Return (x, y) of the center of cell containing provided text 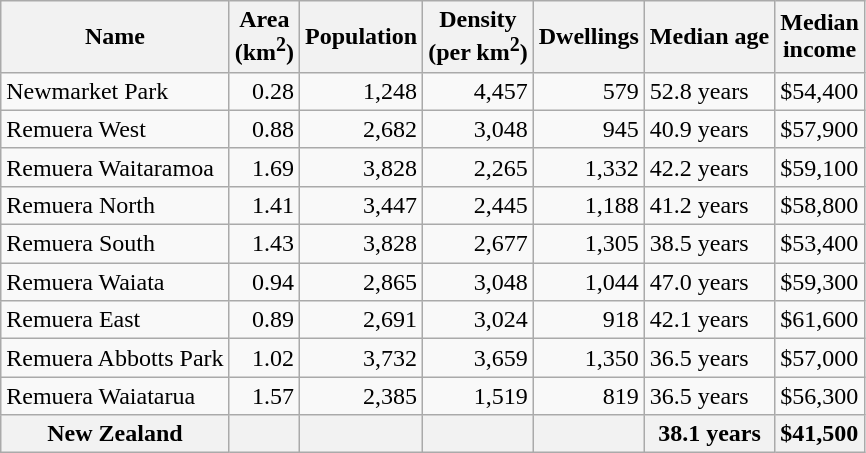
0.89 (264, 320)
4,457 (478, 91)
52.8 years (709, 91)
Remuera North (115, 205)
$41,500 (820, 434)
2,385 (362, 396)
1,519 (478, 396)
41.2 years (709, 205)
579 (588, 91)
1.43 (264, 244)
1.02 (264, 358)
2,265 (478, 167)
$59,100 (820, 167)
Area(km2) (264, 37)
918 (588, 320)
0.94 (264, 282)
Remuera South (115, 244)
1,305 (588, 244)
Name (115, 37)
$59,300 (820, 282)
1,248 (362, 91)
38.5 years (709, 244)
0.88 (264, 129)
2,865 (362, 282)
1.41 (264, 205)
2,691 (362, 320)
Remuera West (115, 129)
Remuera East (115, 320)
42.2 years (709, 167)
Dwellings (588, 37)
3,024 (478, 320)
42.1 years (709, 320)
Remuera Waitaramoa (115, 167)
Remuera Waiata (115, 282)
$61,600 (820, 320)
3,732 (362, 358)
1.57 (264, 396)
$53,400 (820, 244)
2,445 (478, 205)
40.9 years (709, 129)
$57,900 (820, 129)
38.1 years (709, 434)
1,350 (588, 358)
945 (588, 129)
2,677 (478, 244)
Remuera Waiatarua (115, 396)
New Zealand (115, 434)
1,188 (588, 205)
$54,400 (820, 91)
Medianincome (820, 37)
Newmarket Park (115, 91)
47.0 years (709, 282)
Population (362, 37)
3,659 (478, 358)
1.69 (264, 167)
$57,000 (820, 358)
0.28 (264, 91)
1,044 (588, 282)
$58,800 (820, 205)
$56,300 (820, 396)
Density(per km2) (478, 37)
1,332 (588, 167)
819 (588, 396)
2,682 (362, 129)
Median age (709, 37)
Remuera Abbotts Park (115, 358)
3,447 (362, 205)
